Provide the [X, Y] coordinate of the cell's center where the given text is located.  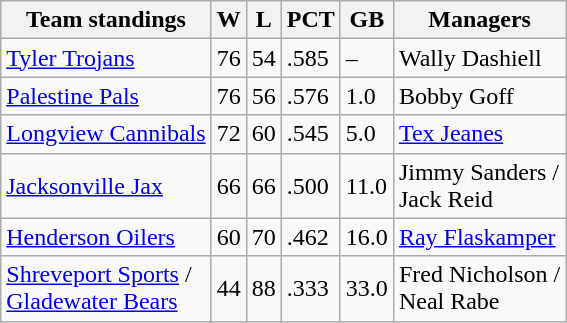
.462 [310, 237]
44 [228, 288]
72 [228, 134]
Palestine Pals [106, 96]
– [366, 58]
Jimmy Sanders / Jack Reid [479, 186]
Jacksonville Jax [106, 186]
Shreveport Sports / Gladewater Bears [106, 288]
Fred Nicholson / Neal Rabe [479, 288]
56 [264, 96]
1.0 [366, 96]
PCT [310, 20]
W [228, 20]
33.0 [366, 288]
.585 [310, 58]
Managers [479, 20]
Tex Jeanes [479, 134]
16.0 [366, 237]
.500 [310, 186]
.576 [310, 96]
54 [264, 58]
L [264, 20]
11.0 [366, 186]
GB [366, 20]
.333 [310, 288]
Tyler Trojans [106, 58]
5.0 [366, 134]
Ray Flaskamper [479, 237]
70 [264, 237]
88 [264, 288]
Team standings [106, 20]
.545 [310, 134]
Henderson Oilers [106, 237]
Longview Cannibals [106, 134]
Bobby Goff [479, 96]
Wally Dashiell [479, 58]
